Pinpoint the cell where the given text exists, returning its (x, y) midpoint coordinate. 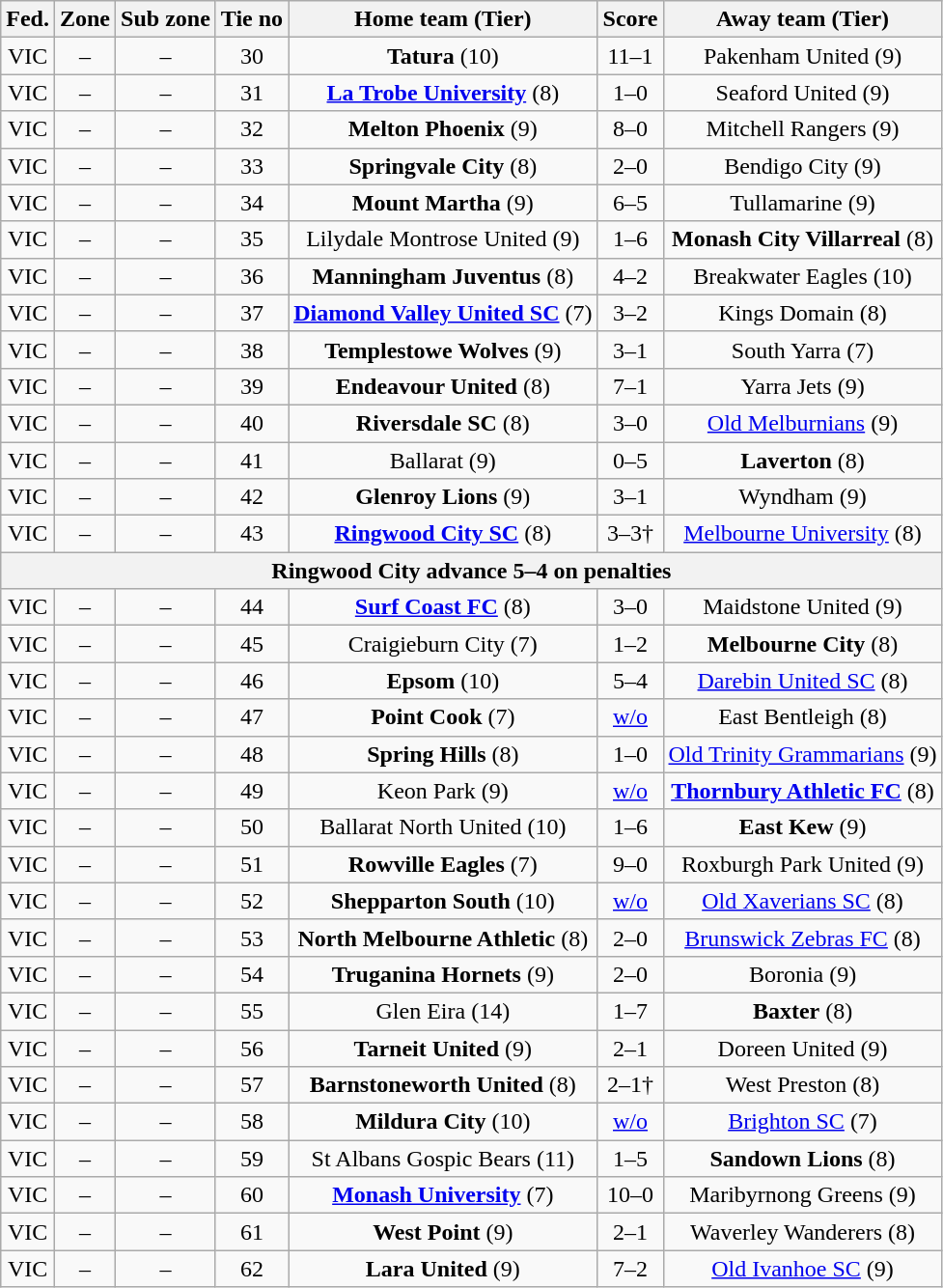
43 (251, 534)
0–5 (630, 461)
Roxburgh Park United (9) (803, 864)
West Point (9) (443, 1232)
Old Trinity Grammarians (9) (803, 754)
59 (251, 1159)
60 (251, 1195)
Melbourne University (8) (803, 534)
11–1 (630, 56)
Epsom (10) (443, 681)
Boronia (9) (803, 974)
49 (251, 791)
6–5 (630, 203)
3–3† (630, 534)
35 (251, 239)
Thornbury Athletic FC (8) (803, 791)
Wyndham (9) (803, 497)
Rowville Eagles (7) (443, 864)
Monash City Villarreal (8) (803, 239)
41 (251, 461)
Monash University (7) (443, 1195)
61 (251, 1232)
Away team (Tier) (803, 19)
Tie no (251, 19)
Seaford United (9) (803, 93)
Waverley Wanderers (8) (803, 1232)
Endeavour United (8) (443, 386)
Spring Hills (8) (443, 754)
Templestowe Wolves (9) (443, 350)
St Albans Gospic Bears (11) (443, 1159)
Truganina Hornets (9) (443, 974)
Ringwood City advance 5–4 on penalties (471, 571)
36 (251, 276)
Score (630, 19)
Tarneit United (9) (443, 1048)
7–1 (630, 386)
Bendigo City (9) (803, 166)
Diamond Valley United SC (7) (443, 313)
Fed. (28, 19)
Brighton SC (7) (803, 1122)
3–2 (630, 313)
Breakwater Eagles (10) (803, 276)
Keon Park (9) (443, 791)
Home team (Tier) (443, 19)
Point Cook (7) (443, 717)
Doreen United (9) (803, 1048)
Sub zone (166, 19)
Maribyrnong Greens (9) (803, 1195)
Yarra Jets (9) (803, 386)
1–5 (630, 1159)
50 (251, 827)
Old Melburnians (9) (803, 423)
Surf Coast FC (8) (443, 607)
Mitchell Rangers (9) (803, 129)
48 (251, 754)
Manningham Juventus (8) (443, 276)
10–0 (630, 1195)
Laverton (8) (803, 461)
Mount Martha (9) (443, 203)
7–2 (630, 1269)
West Preston (8) (803, 1085)
1–2 (630, 644)
East Bentleigh (8) (803, 717)
Shepparton South (10) (443, 901)
Melton Phoenix (9) (443, 129)
Maidstone United (9) (803, 607)
Lara United (9) (443, 1269)
Pakenham United (9) (803, 56)
51 (251, 864)
Riversdale SC (8) (443, 423)
Tatura (10) (443, 56)
58 (251, 1122)
9–0 (630, 864)
2–1† (630, 1085)
Ballarat North United (10) (443, 827)
Brunswick Zebras FC (8) (803, 938)
55 (251, 1011)
40 (251, 423)
Mildura City (10) (443, 1122)
46 (251, 681)
8–0 (630, 129)
5–4 (630, 681)
4–2 (630, 276)
Glenroy Lions (9) (443, 497)
52 (251, 901)
La Trobe University (8) (443, 93)
Ringwood City SC (8) (443, 534)
47 (251, 717)
Melbourne City (8) (803, 644)
Zone (85, 19)
South Yarra (7) (803, 350)
Tullamarine (9) (803, 203)
Old Xaverians SC (8) (803, 901)
Old Ivanhoe SC (9) (803, 1269)
Darebin United SC (8) (803, 681)
56 (251, 1048)
Lilydale Montrose United (9) (443, 239)
Sandown Lions (8) (803, 1159)
North Melbourne Athletic (8) (443, 938)
30 (251, 56)
East Kew (9) (803, 827)
Kings Domain (8) (803, 313)
42 (251, 497)
33 (251, 166)
31 (251, 93)
Craigieburn City (7) (443, 644)
38 (251, 350)
39 (251, 386)
Springvale City (8) (443, 166)
57 (251, 1085)
1–7 (630, 1011)
45 (251, 644)
62 (251, 1269)
Barnstoneworth United (8) (443, 1085)
32 (251, 129)
34 (251, 203)
Baxter (8) (803, 1011)
53 (251, 938)
54 (251, 974)
Ballarat (9) (443, 461)
44 (251, 607)
Glen Eira (14) (443, 1011)
37 (251, 313)
